Determine the [x, y] coordinate at the center of the cell enclosing the given text.  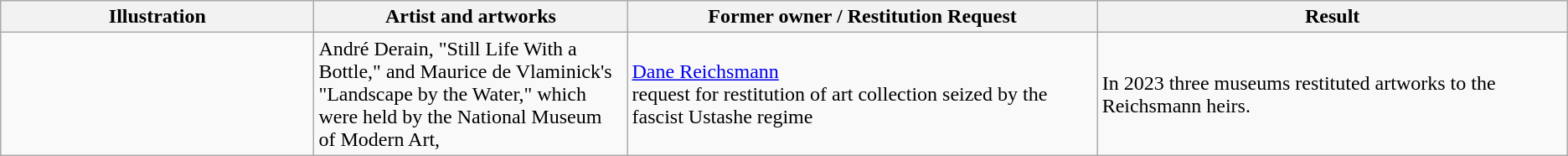
André Derain, "Still Life With a Bottle," and Maurice de Vlaminick's "Landscape by the Water," which were held by the National Museum of Modern Art, [471, 94]
Illustration [157, 17]
Dane Reichsmannrequest for restitution of art collection seized by the fascist Ustashe regime [863, 94]
Result [1332, 17]
Artist and artworks [471, 17]
Former owner / Restitution Request [863, 17]
In 2023 three museums restituted artworks to the Reichsmann heirs. [1332, 94]
